Capture the cell that displays the provided text and extract its (X, Y) central coordinate. 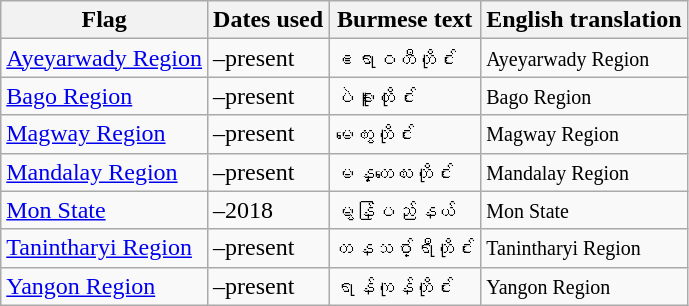
–2018 (268, 210)
တနင်္သာရီတိုင်း (405, 248)
ရန်ကုန်တိုင်း (405, 286)
Flag (104, 20)
မကွေးတိုင်း (405, 134)
Burmese text (405, 20)
မန္တလေးတိုင်း (405, 172)
Dates used (268, 20)
English translation (584, 20)
ဧရာဝတီတိုင်း (405, 58)
ပဲခူးတိုင်း (405, 96)
မွန်ပြည်နယ် (405, 210)
